Return (X, Y) of the center of cell containing provided text 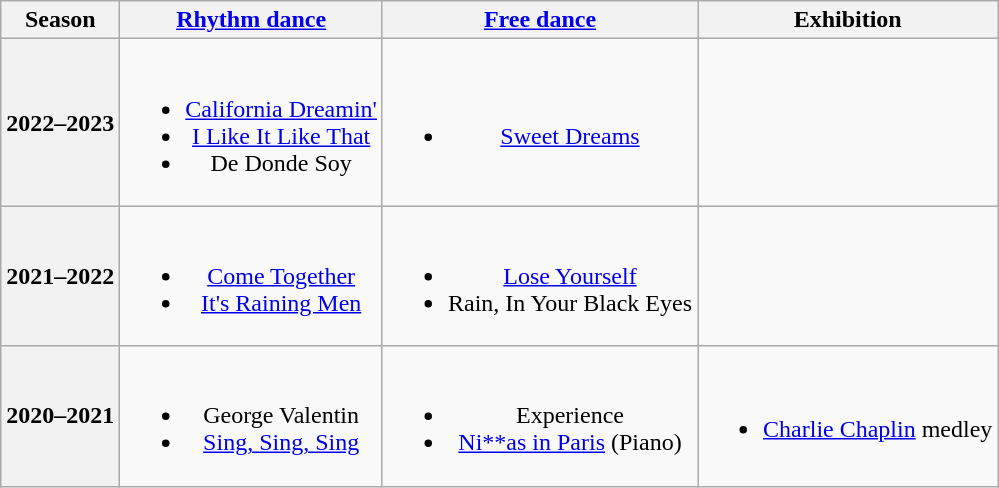
2020–2021 (60, 416)
Free dance (540, 20)
2022–2023 (60, 122)
George Valentin Sing, Sing, Sing (252, 416)
2021–2022 (60, 276)
Rhythm dance (252, 20)
Season (60, 20)
Charlie Chaplin medley (848, 416)
Come Together It's Raining Men (252, 276)
Exhibition (848, 20)
Lose Yourself Rain, In Your Black Eyes (540, 276)
California Dreamin' I Like It Like That De Donde Soy (252, 122)
Experience Ni**as in Paris (Piano) (540, 416)
Sweet Dreams (540, 122)
